Extract the [x, y] coordinate from the center of the cell holding the provided text.  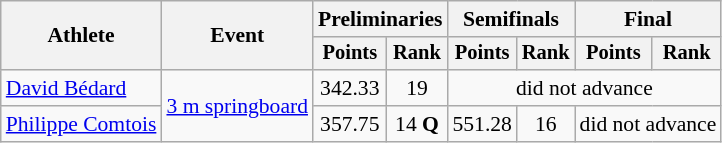
551.28 [482, 124]
Athlete [82, 36]
Event [237, 36]
16 [546, 124]
3 m springboard [237, 106]
357.75 [350, 124]
Semifinals [510, 19]
Final [648, 19]
342.33 [350, 88]
14 Q [418, 124]
Preliminaries [380, 19]
David Bédard [82, 88]
Philippe Comtois [82, 124]
19 [418, 88]
